Search for the cell housing the specified text and yield its [x, y] center coordinate. 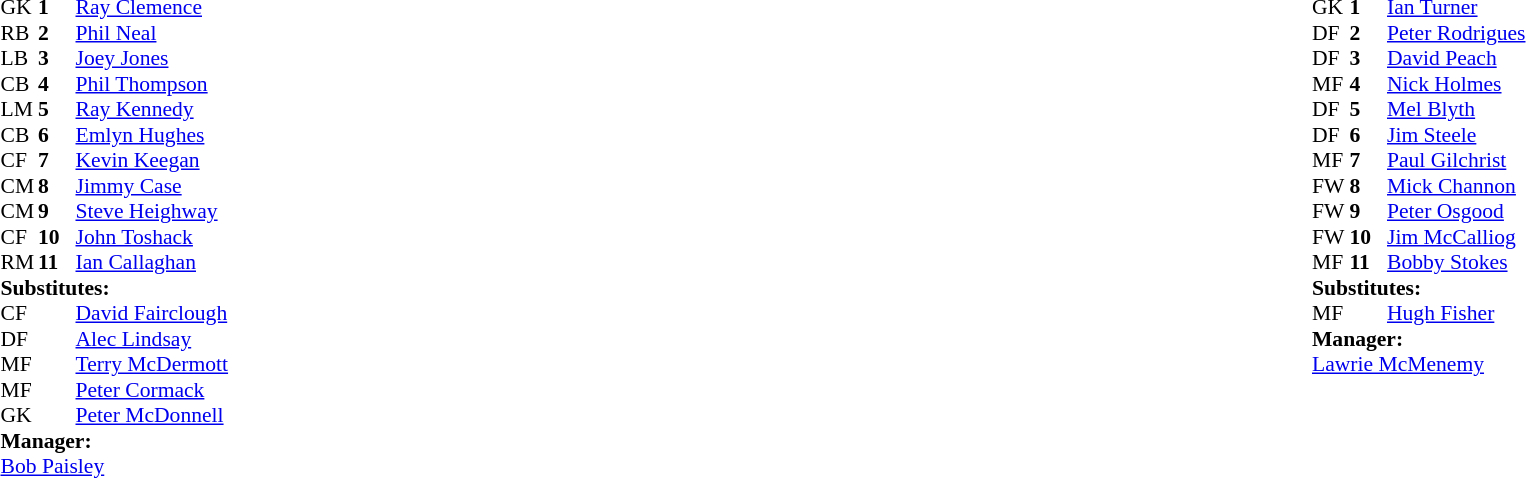
Peter Osgood [1456, 211]
Mick Channon [1456, 186]
Alec Lindsay [152, 339]
Joey Jones [152, 59]
David Fairclough [152, 313]
GK [19, 415]
John Toshack [152, 237]
Ray Kennedy [152, 109]
Ian Callaghan [152, 263]
Nick Holmes [1456, 84]
Peter Cormack [152, 390]
RB [19, 33]
Mel Blyth [1456, 109]
Jimmy Case [152, 186]
Kevin Keegan [152, 161]
LB [19, 59]
Jim Steele [1456, 135]
Phil Thompson [152, 84]
Jim McCalliog [1456, 237]
Hugh Fisher [1456, 313]
LM [19, 109]
Paul Gilchrist [1456, 161]
Peter McDonnell [152, 415]
Emlyn Hughes [152, 135]
RM [19, 263]
Peter Rodrigues [1456, 33]
Lawrie McMenemy [1418, 365]
David Peach [1456, 59]
Phil Neal [152, 33]
Terry McDermott [152, 365]
Steve Heighway [152, 211]
Bobby Stokes [1456, 263]
